Determine the [x, y] coordinate at the center of the cell enclosing the given text.  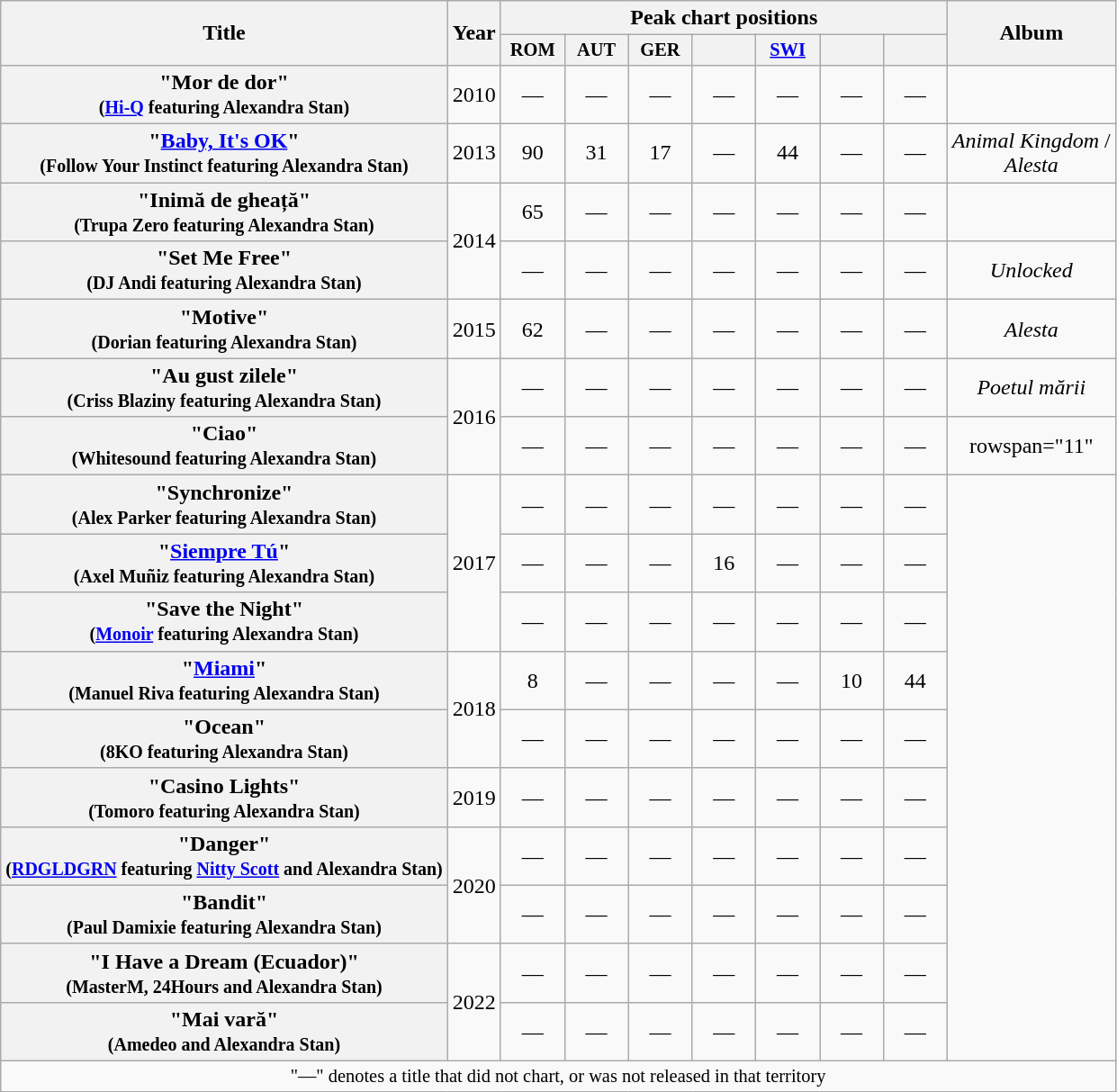
"Save the Night" (Monoir featuring Alexandra Stan) [224, 621]
"Bandit"(Paul Damixie featuring Alexandra Stan) [224, 915]
31 [596, 153]
2010 [473, 94]
17 [661, 153]
2013 [473, 153]
"Siempre Tú" (Axel Muñiz featuring Alexandra Stan) [224, 564]
Poetul mării [1031, 387]
GER [661, 50]
"Miami" (Manuel Riva featuring Alexandra Stan) [224, 681]
Title [224, 33]
Album [1031, 33]
"Ciao" (Whitesound featuring Alexandra Stan) [224, 447]
"I Have a Dream (Ecuador)"(MasterM, 24Hours and Alexandra Stan) [224, 972]
"Baby, It's OK" (Follow Your Instinct featuring Alexandra Stan) [224, 153]
Peak chart positions [724, 18]
2020 [473, 885]
"Set Me Free" (DJ Andi featuring Alexandra Stan) [224, 270]
"Danger"(RDGLDGRN featuring Nitty Scott and Alexandra Stan) [224, 855]
Year [473, 33]
2022 [473, 1002]
SWI [788, 50]
"Synchronize" (Alex Parker featuring Alexandra Stan) [224, 504]
ROM [533, 50]
Alesta [1031, 329]
65 [533, 212]
Animal Kingdom /Alesta [1031, 153]
2014 [473, 241]
10 [851, 681]
2018 [473, 709]
2015 [473, 329]
"Mai vară"(Amedeo and Alexandra Stan) [224, 1032]
8 [533, 681]
"Au gust zilele"(Criss Blaziny featuring Alexandra Stan) [224, 387]
2016 [473, 417]
Unlocked [1031, 270]
"Motive" (Dorian featuring Alexandra Stan) [224, 329]
"Inimă de gheață" (Trupa Zero featuring Alexandra Stan) [224, 212]
rowspan="11" [1031, 447]
"Ocean" (8KO featuring Alexandra Stan) [224, 738]
2019 [473, 798]
62 [533, 329]
"Mor de dor" (Hi-Q featuring Alexandra Stan) [224, 94]
AUT [596, 50]
"—" denotes a title that did not chart, or was not released in that territory [558, 1077]
90 [533, 153]
"Casino Lights"(Tomoro featuring Alexandra Stan) [224, 798]
16 [724, 564]
2017 [473, 564]
